Extract the [X, Y] coordinate from the center of the cell holding the provided text.  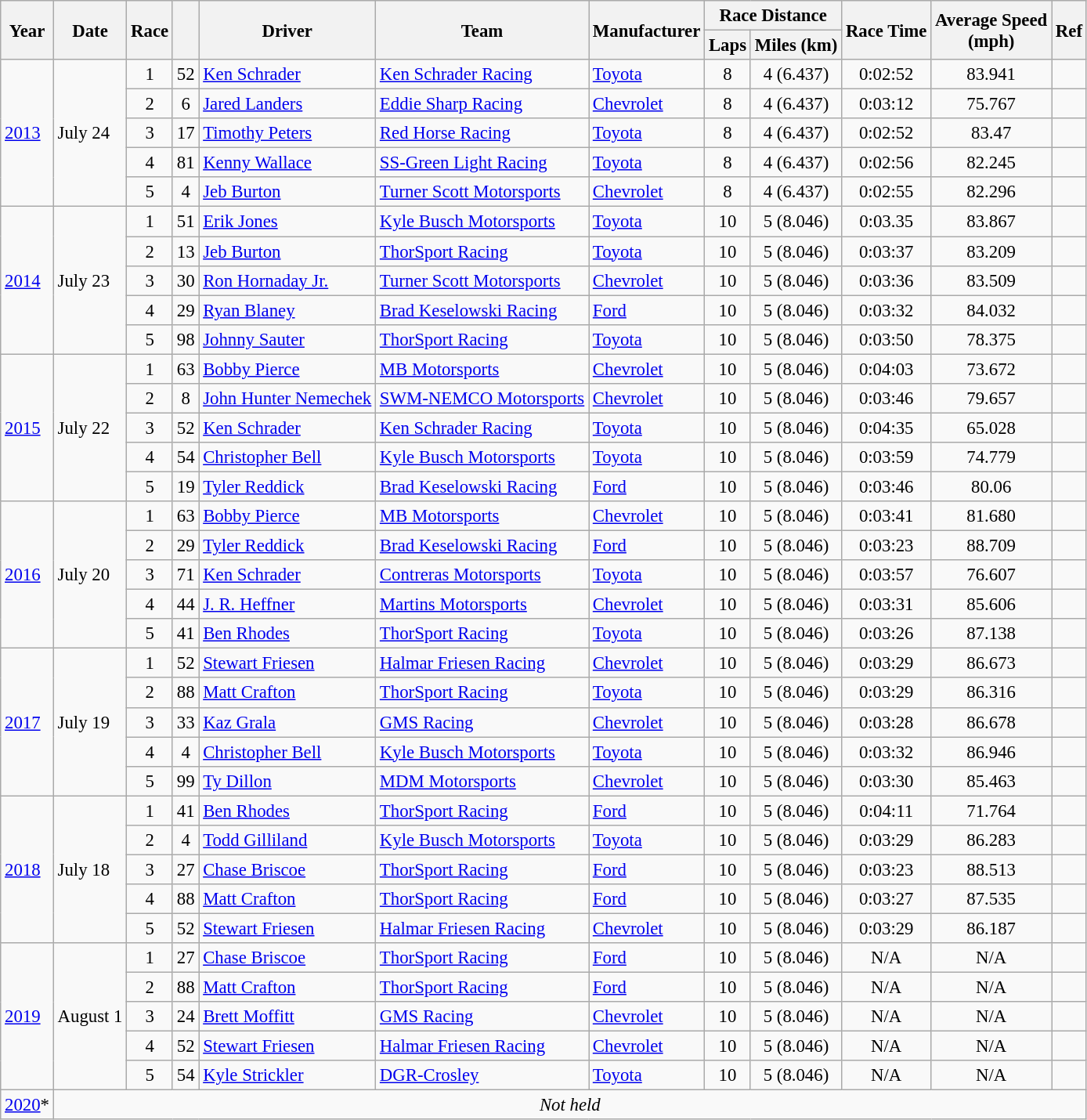
Ryan Blaney [287, 310]
0:03.35 [887, 222]
Race [150, 30]
Todd Gilliland [287, 840]
0:02:56 [887, 163]
MDM Motorsports [482, 781]
Manufacturer [647, 30]
78.375 [991, 339]
2014 [27, 280]
0:03:31 [887, 605]
August 1 [90, 1017]
0:04:35 [887, 428]
0:03:27 [887, 899]
0:03:12 [887, 104]
81 [185, 163]
Red Horse Racing [482, 133]
Year [27, 30]
2020* [27, 1105]
6 [185, 104]
82.296 [991, 192]
83.867 [991, 222]
17 [185, 133]
Brett Moffitt [287, 1017]
Race Time [887, 30]
DGR-Crosley [482, 1075]
86.283 [991, 840]
2018 [27, 869]
Laps [728, 45]
74.779 [991, 457]
98 [185, 339]
13 [185, 251]
July 22 [90, 428]
2019 [27, 1017]
Driver [287, 30]
Contreras Motorsports [482, 575]
2016 [27, 575]
80.06 [991, 486]
Miles (km) [796, 45]
0:04:03 [887, 369]
Jared Landers [287, 104]
86.673 [991, 663]
Eddie Sharp Racing [482, 104]
51 [185, 222]
Race Distance [774, 16]
SS-Green Light Racing [482, 163]
82.245 [991, 163]
Date [90, 30]
Kenny Wallace [287, 163]
83.509 [991, 280]
SWM-NEMCO Motorsports [482, 399]
July 23 [90, 280]
44 [185, 605]
Ron Hornaday Jr. [287, 280]
83.47 [991, 133]
0:03:41 [887, 516]
86.187 [991, 928]
86.316 [991, 693]
81.680 [991, 516]
88.709 [991, 546]
Timothy Peters [287, 133]
85.463 [991, 781]
71.764 [991, 811]
75.767 [991, 104]
88.513 [991, 869]
87.535 [991, 899]
30 [185, 280]
Kyle Strickler [287, 1075]
79.657 [991, 399]
J. R. Heffner [287, 605]
Not held [570, 1105]
Martins Motorsports [482, 605]
Team [482, 30]
2017 [27, 722]
85.606 [991, 605]
Kaz Grala [287, 722]
Ref [1070, 30]
87.138 [991, 634]
July 19 [90, 722]
0:04:11 [887, 811]
84.032 [991, 310]
John Hunter Nemechek [287, 399]
July 20 [90, 575]
0:03:36 [887, 280]
0:03:57 [887, 575]
0:03:59 [887, 457]
24 [185, 1017]
73.672 [991, 369]
0:03:30 [887, 781]
83.941 [991, 74]
99 [185, 781]
2015 [27, 428]
86.946 [991, 752]
Johnny Sauter [287, 339]
76.607 [991, 575]
33 [185, 722]
0:02:55 [887, 192]
0:03:37 [887, 251]
July 24 [90, 133]
83.209 [991, 251]
19 [185, 486]
0:03:28 [887, 722]
Average Speed(mph) [991, 30]
Erik Jones [287, 222]
0:03:50 [887, 339]
86.678 [991, 722]
0:03:26 [887, 634]
Ty Dillon [287, 781]
July 18 [90, 869]
65.028 [991, 428]
71 [185, 575]
2013 [27, 133]
